Identify which cell holds the provided text, then report its [X, Y] central coordinate. 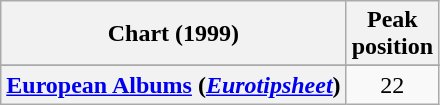
Peak position [392, 34]
22 [392, 85]
European Albums (Eurotipsheet) [174, 85]
Chart (1999) [174, 34]
